Detect which cell encompasses the target text, then output its [x, y] center coordinate. 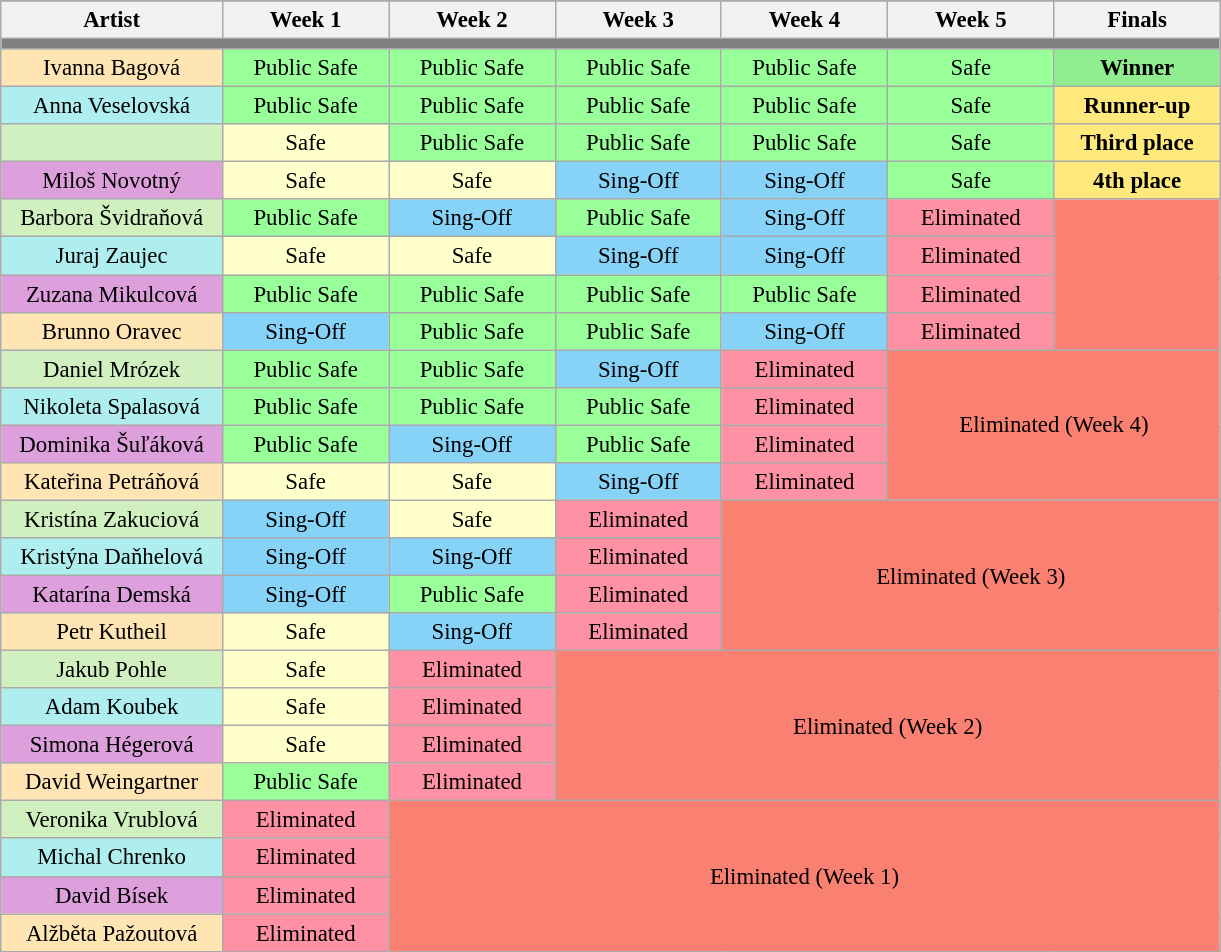
Week 2 [472, 20]
Kateřina Petráňová [112, 482]
Juraj Zaujec [112, 256]
Petr Kutheil [112, 632]
Nikoleta Spalasová [112, 406]
Veronika Vrublová [112, 820]
Barbora Švidraňová [112, 219]
Artist [112, 20]
Eliminated (Week 3) [970, 575]
Kristýna Daňhelová [112, 557]
Eliminated (Week 4) [1054, 425]
Week 1 [305, 20]
Eliminated (Week 1) [804, 876]
Week 5 [971, 20]
Katarína Demská [112, 594]
Finals [1137, 20]
Week 4 [804, 20]
Daniel Mrózek [112, 369]
David Weingartner [112, 782]
Jakub Pohle [112, 670]
Adam Koubek [112, 707]
Simona Hégerová [112, 745]
Miloš Novotný [112, 181]
Kristína Zakuciová [112, 519]
Week 3 [638, 20]
Third place [1137, 143]
Brunno Oravec [112, 331]
Runner-up [1137, 106]
Eliminated (Week 2) [888, 726]
Ivanna Bagová [112, 68]
Dominika Šuľáková [112, 444]
4th place [1137, 181]
David Bísek [112, 895]
Winner [1137, 68]
Zuzana Mikulcová [112, 294]
Michal Chrenko [112, 858]
Alžběta Pažoutová [112, 933]
Anna Veselovská [112, 106]
